Return (x, y) of the center of cell containing provided text 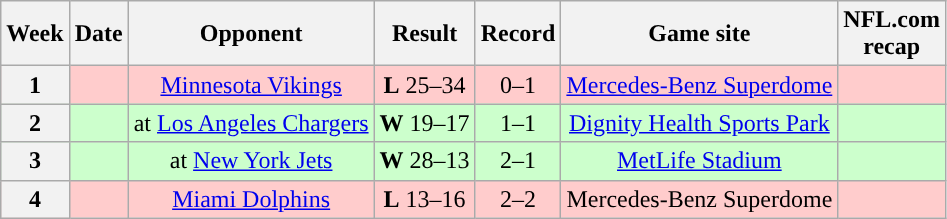
Record (518, 34)
Miami Dolphins (251, 199)
Result (424, 34)
Week (35, 34)
Minnesota Vikings (251, 85)
2–1 (518, 161)
0–1 (518, 85)
L 13–16 (424, 199)
NFL.comrecap (892, 34)
W 28–13 (424, 161)
3 (35, 161)
4 (35, 199)
L 25–34 (424, 85)
Dignity Health Sports Park (700, 123)
Game site (700, 34)
Date (98, 34)
Opponent (251, 34)
W 19–17 (424, 123)
1 (35, 85)
2–2 (518, 199)
1–1 (518, 123)
2 (35, 123)
at Los Angeles Chargers (251, 123)
MetLife Stadium (700, 161)
at New York Jets (251, 161)
